Return the (X, Y) coordinate for the center point of the cell that contains the specified text.  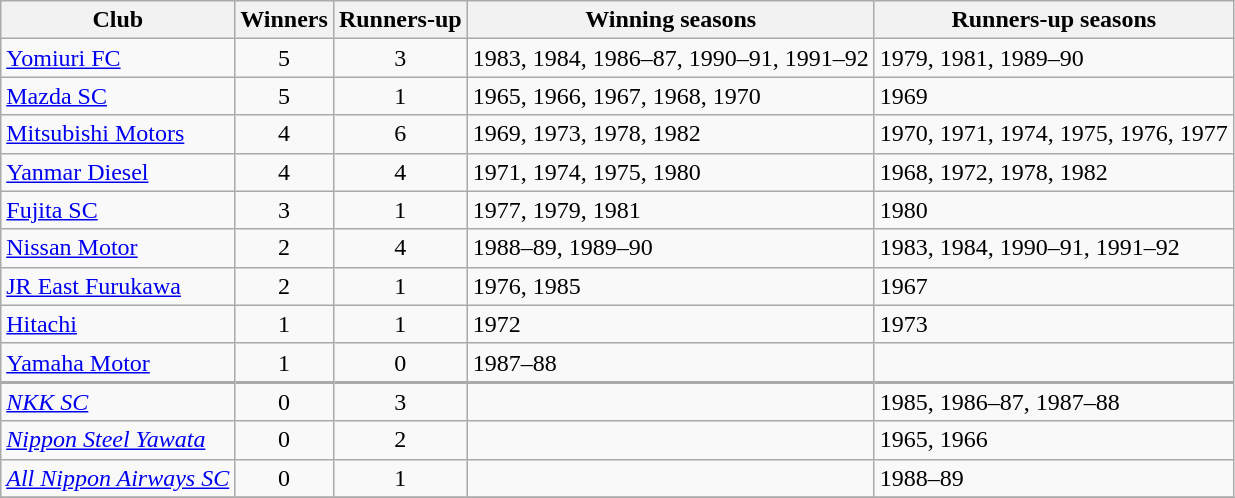
1988–89, 1989–90 (670, 248)
1983, 1984, 1990–91, 1991–92 (1054, 248)
1977, 1979, 1981 (670, 210)
1985, 1986–87, 1987–88 (1054, 402)
1965, 1966 (1054, 440)
1983, 1984, 1986–87, 1990–91, 1991–92 (670, 58)
1979, 1981, 1989–90 (1054, 58)
1980 (1054, 210)
1988–89 (1054, 478)
Nissan Motor (118, 248)
Yomiuri FC (118, 58)
1970, 1971, 1974, 1975, 1976, 1977 (1054, 134)
Winners (284, 20)
6 (400, 134)
1968, 1972, 1978, 1982 (1054, 172)
Mitsubishi Motors (118, 134)
Yanmar Diesel (118, 172)
Yamaha Motor (118, 362)
1973 (1054, 324)
1967 (1054, 286)
1971, 1974, 1975, 1980 (670, 172)
1969, 1973, 1978, 1982 (670, 134)
Runners-up seasons (1054, 20)
Winning seasons (670, 20)
Club (118, 20)
Mazda SC (118, 96)
1972 (670, 324)
All Nippon Airways SC (118, 478)
Runners-up (400, 20)
1976, 1985 (670, 286)
Fujita SC (118, 210)
Hitachi (118, 324)
Nippon Steel Yawata (118, 440)
NKK SC (118, 402)
1987–88 (670, 362)
1969 (1054, 96)
1965, 1966, 1967, 1968, 1970 (670, 96)
JR East Furukawa (118, 286)
